Determine the [X, Y] coordinate at the center of the cell enclosing the given text.  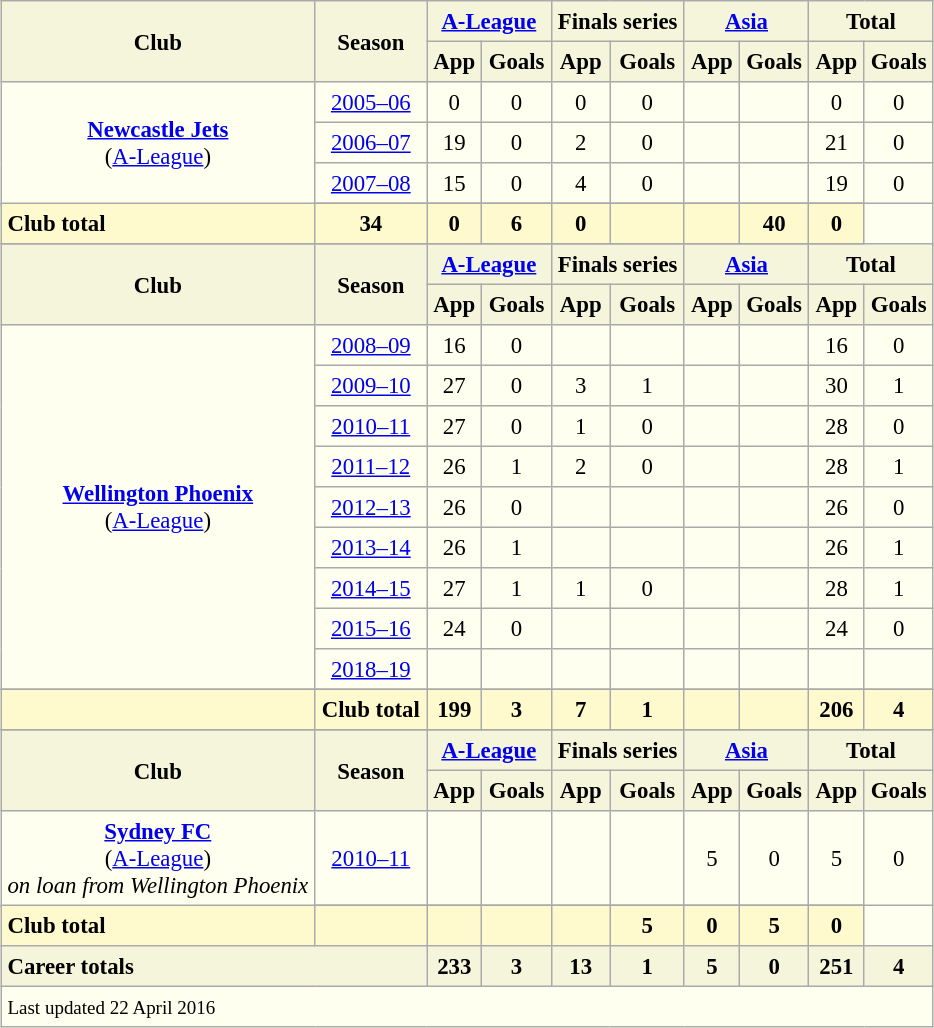
2006–07 [371, 142]
251 [836, 966]
Newcastle Jets(A-League) [158, 143]
21 [836, 142]
15 [454, 183]
40 [774, 223]
2018–19 [371, 669]
2012–13 [371, 507]
2015–16 [371, 628]
2011–12 [371, 466]
199 [454, 709]
2008–09 [371, 345]
30 [836, 385]
2005–06 [371, 102]
2014–15 [371, 588]
2009–10 [371, 385]
2007–08 [371, 183]
Wellington Phoenix(A-League) [158, 507]
2013–14 [371, 547]
233 [454, 966]
Sydney FC(A-League)on loan from Wellington Phoenix [158, 858]
6 [516, 223]
13 [580, 966]
7 [580, 709]
Career totals [214, 966]
206 [836, 709]
Last updated 22 April 2016 [468, 1006]
34 [371, 223]
